Detect which cell encompasses the target text, then output its (x, y) center coordinate. 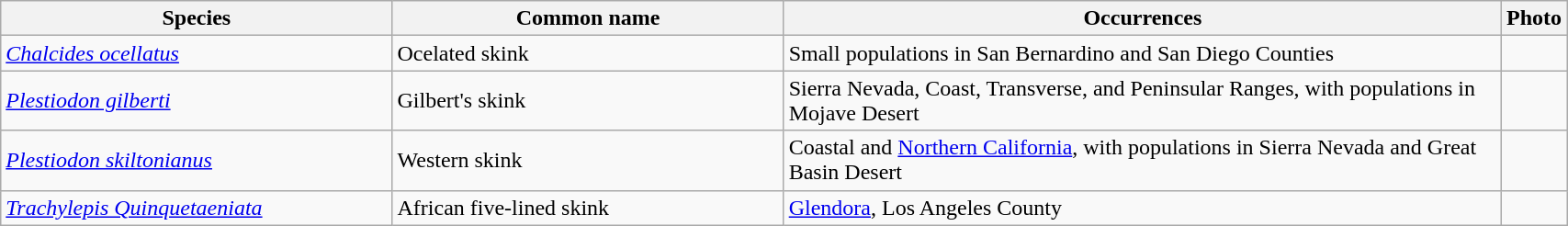
Common name (588, 18)
Small populations in San Bernardino and San Diego Counties (1143, 53)
African five-lined skink (588, 208)
Trachylepis Quinquetaeniata (197, 208)
Species (197, 18)
Sierra Nevada, Coast, Transverse, and Peninsular Ranges, with populations in Mojave Desert (1143, 101)
Plestiodon gilberti (197, 101)
Chalcides ocellatus (197, 53)
Western skink (588, 160)
Plestiodon skiltonianus (197, 160)
Coastal and Northern California, with populations in Sierra Nevada and Great Basin Desert (1143, 160)
Ocelated skink (588, 53)
Photo (1534, 18)
Occurrences (1143, 18)
Gilbert's skink (588, 101)
Glendora, Los Angeles County (1143, 208)
